Find where the given text appears and provide that cell's center as (X, Y) coordinate. 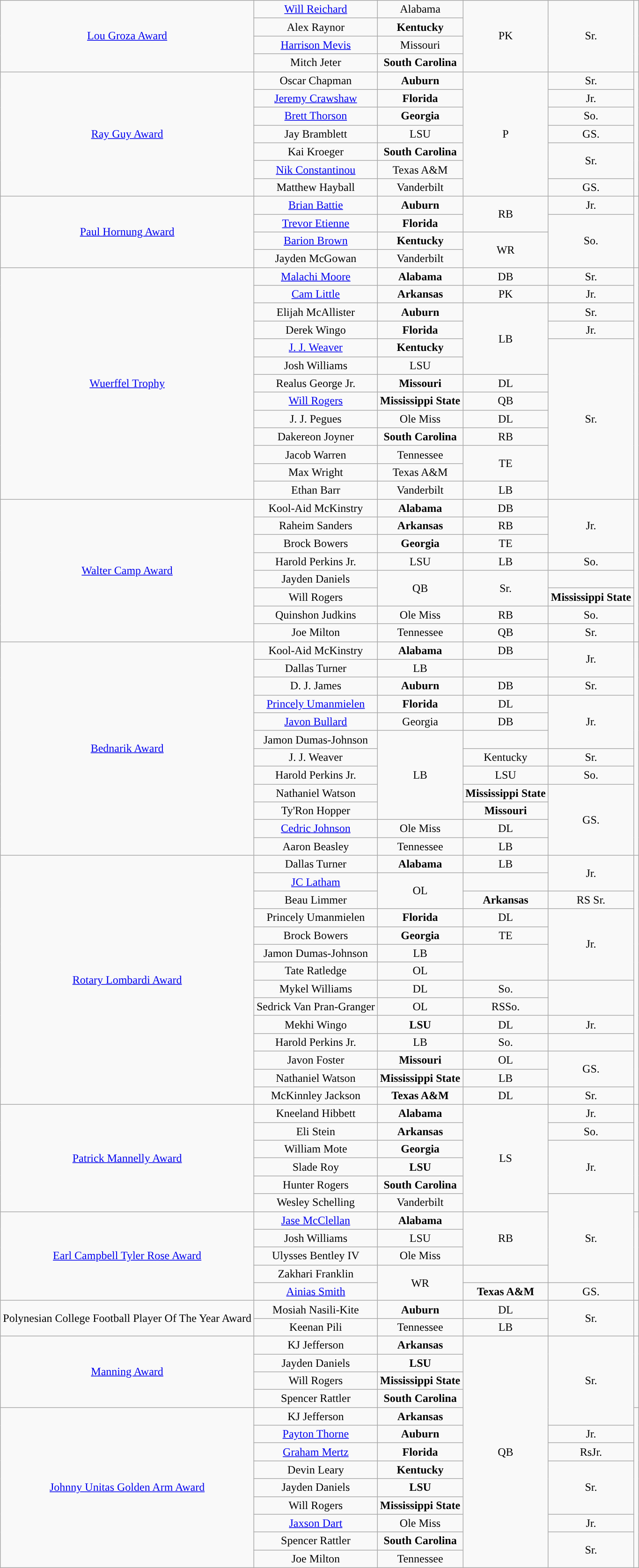
Patrick Mannelly Award (127, 1158)
Oscar Chapman (316, 80)
Lou Groza Award (127, 36)
Mekhi Wingo (316, 1024)
Ethan Barr (316, 490)
Nik Constantinou (316, 169)
Kneeland Hibbett (316, 1114)
Wuerffel Trophy (127, 384)
Earl Campbell Tyler Rose Award (127, 1256)
Mykel Williams (316, 989)
Jaxson Dart (316, 1523)
Beau Limmer (316, 900)
Hunter Rogers (316, 1185)
Cam Little (316, 294)
Malachi Moore (316, 277)
RsJr. (591, 1452)
Bednarik Award (127, 749)
Keenan Pili (316, 1327)
JC Latham (316, 882)
Cedric Johnson (316, 829)
Jeremy Crawshaw (316, 98)
Ainias Smith (316, 1291)
Polynesian College Football Player Of The Year Award (127, 1318)
Derek Wingo (316, 330)
Graham Mertz (316, 1452)
Trevor Etienne (316, 223)
RS Sr. (591, 900)
Devin Leary (316, 1470)
Raheim Sanders (316, 526)
Jay Bramblett (316, 134)
Matthew Hayball (316, 187)
Brian Battie (316, 205)
Jacob Warren (316, 454)
Brett Thorson (316, 116)
Kai Kroeger (316, 152)
Will Reichard (316, 9)
Mitch Jeter (316, 63)
Quinshon Judkins (316, 615)
J. J. Pegues (316, 419)
Zakhari Franklin (316, 1274)
P (506, 134)
Manning Award (127, 1371)
Mosiah Nasili-Kite (316, 1309)
Rotary Lombardi Award (127, 980)
McKinnley Jackson (316, 1096)
Realus George Jr. (316, 383)
William Mote (316, 1149)
Wesley Schelling (316, 1203)
Ty'Ron Hopper (316, 811)
Max Wright (316, 472)
Javon Bullard (316, 722)
Elijah McAllister (316, 312)
Dakereon Joyner (316, 437)
LS (506, 1158)
Alex Raynor (316, 27)
Harrison Mevis (316, 45)
Sedrick Van Pran-Granger (316, 1006)
Paul Hornung Award (127, 232)
Aaron Beasley (316, 846)
Jase McClellan (316, 1220)
Tate Ratledge (316, 971)
Johnny Unitas Golden Arm Award (127, 1488)
Javon Foster (316, 1060)
Slade Roy (316, 1167)
RSSo. (506, 1006)
Barion Brown (316, 241)
Ulysses Bentley IV (316, 1256)
Jayden McGowan (316, 259)
Eli Stein (316, 1131)
Ray Guy Award (127, 134)
D. J. James (316, 686)
Walter Camp Award (127, 570)
Payton Thorne (316, 1434)
